Detect which cell encompasses the target text, then output its (x, y) center coordinate. 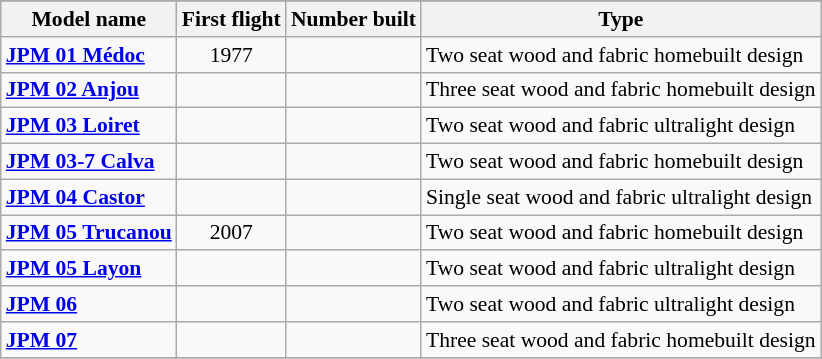
Type (621, 19)
JPM 03-7 Calva (89, 162)
Model name (89, 19)
JPM 03 Loiret (89, 126)
JPM 07 (89, 340)
JPM 05 Layon (89, 269)
JPM 06 (89, 304)
JPM 05 Trucanou (89, 233)
1977 (232, 55)
JPM 04 Castor (89, 197)
JPM 01 Médoc (89, 55)
First flight (232, 19)
JPM 02 Anjou (89, 90)
2007 (232, 233)
Number built (354, 19)
Single seat wood and fabric ultralight design (621, 197)
